Detect which cell encompasses the target text, then output its (X, Y) center coordinate. 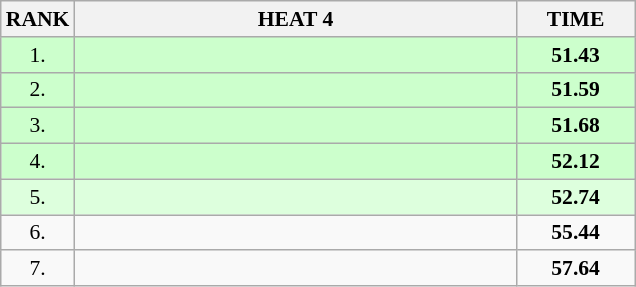
51.43 (576, 55)
TIME (576, 19)
RANK (38, 19)
3. (38, 126)
7. (38, 269)
52.12 (576, 162)
2. (38, 90)
6. (38, 233)
55.44 (576, 233)
51.68 (576, 126)
52.74 (576, 197)
51.59 (576, 90)
4. (38, 162)
HEAT 4 (295, 19)
5. (38, 197)
57.64 (576, 269)
1. (38, 55)
